Return (x, y) of the center of cell containing provided text 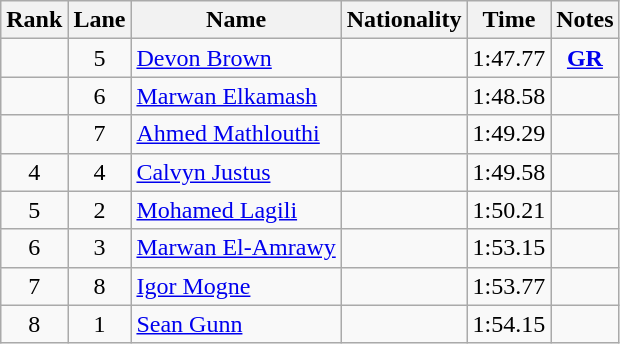
1:48.58 (509, 96)
GR (585, 58)
1:47.77 (509, 58)
Igor Mogne (236, 286)
Sean Gunn (236, 324)
Nationality (404, 20)
1:49.29 (509, 134)
1:50.21 (509, 210)
1:49.58 (509, 172)
2 (100, 210)
Name (236, 20)
Notes (585, 20)
Ahmed Mathlouthi (236, 134)
Marwan Elkamash (236, 96)
Mohamed Lagili (236, 210)
Devon Brown (236, 58)
Lane (100, 20)
1 (100, 324)
Marwan El-Amrawy (236, 248)
Calvyn Justus (236, 172)
1:53.77 (509, 286)
1:53.15 (509, 248)
Rank (34, 20)
1:54.15 (509, 324)
Time (509, 20)
3 (100, 248)
